Detect which cell encompasses the target text, then output its [X, Y] center coordinate. 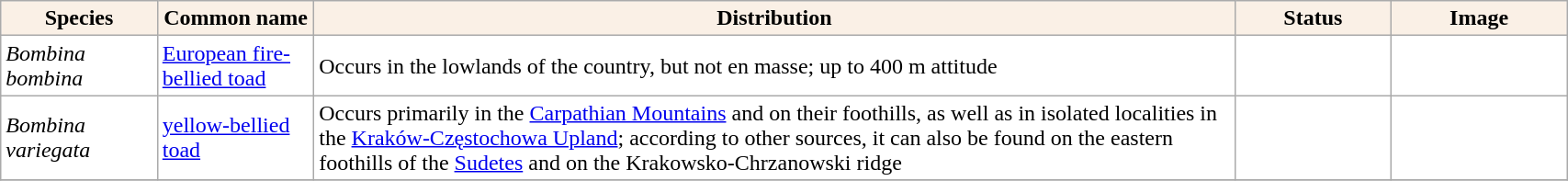
Status [1313, 18]
Species [79, 18]
European fire-bellied toad [235, 66]
Bombina bombina [79, 66]
Bombina variegata [79, 138]
Common name [235, 18]
yellow-bellied toad [235, 138]
Image [1479, 18]
Occurs in the lowlands of the country, but not en masse; up to 400 m attitude [774, 66]
Distribution [774, 18]
